Determine the (X, Y) coordinate at the center of the cell enclosing the given text.  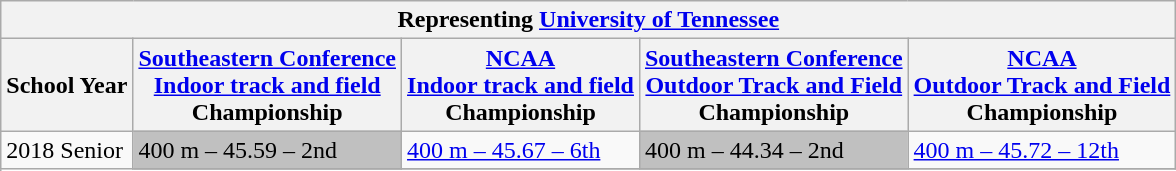
NCAAIndoor track and fieldChampionship (521, 85)
400 m – 45.72 – 12th (1042, 150)
Southeastern ConferenceOutdoor Track and FieldChampionship (774, 85)
400 m – 45.59 – 2nd (268, 150)
400 m – 45.67 – 6th (521, 150)
Representing University of Tennessee (588, 20)
Southeastern ConferenceIndoor track and fieldChampionship (268, 85)
School Year (67, 85)
NCAAOutdoor Track and FieldChampionship (1042, 85)
2018 Senior (67, 150)
400 m – 44.34 – 2nd (774, 150)
